From the cell containing the given text, extract its center point as [X, Y] coordinate. 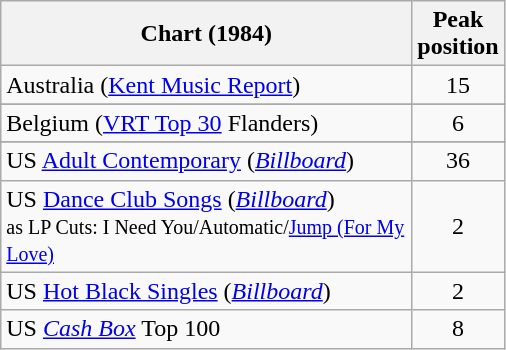
US Adult Contemporary (Billboard) [206, 161]
US Dance Club Songs (Billboard)as LP Cuts: I Need You/Automatic/Jump (For My Love) [206, 226]
Chart (1984) [206, 34]
36 [458, 161]
US Hot Black Singles (Billboard) [206, 291]
8 [458, 329]
Belgium (VRT Top 30 Flanders) [206, 123]
US Cash Box Top 100 [206, 329]
Peakposition [458, 34]
6 [458, 123]
Australia (Kent Music Report) [206, 85]
15 [458, 85]
